Scan for the cell matching the given text and deliver its (X, Y) coordinate at center. 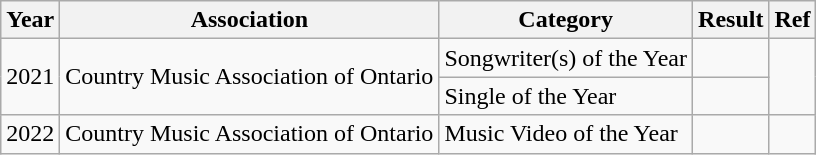
Association (250, 20)
Music Video of the Year (566, 134)
Year (30, 20)
2022 (30, 134)
Category (566, 20)
Songwriter(s) of the Year (566, 58)
Ref (792, 20)
Single of the Year (566, 96)
Result (731, 20)
2021 (30, 77)
